For the text-containing cell, return its midpoint in [x, y] coordinate format. 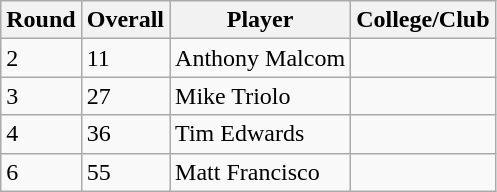
2 [41, 58]
Tim Edwards [260, 134]
Round [41, 20]
Player [260, 20]
Overall [125, 20]
36 [125, 134]
55 [125, 172]
College/Club [423, 20]
27 [125, 96]
Matt Francisco [260, 172]
6 [41, 172]
4 [41, 134]
Mike Triolo [260, 96]
3 [41, 96]
Anthony Malcom [260, 58]
11 [125, 58]
